Output the (X, Y) coordinate of the center of the cell containing the given text.  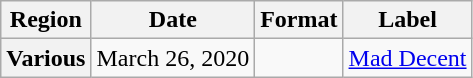
Label (408, 20)
Various (46, 58)
Mad Decent (408, 58)
Region (46, 20)
Date (173, 20)
March 26, 2020 (173, 58)
Format (299, 20)
